Detect which cell encompasses the target text, then output its [x, y] center coordinate. 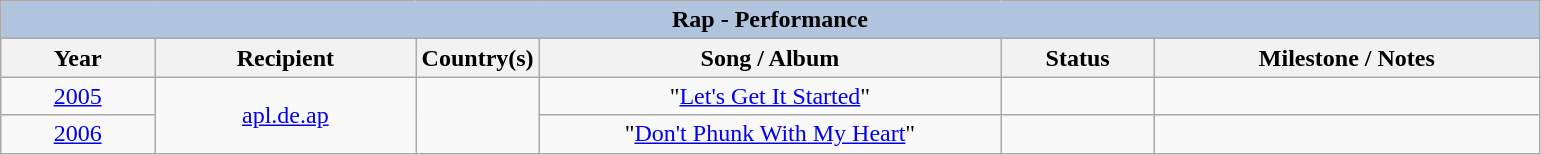
Status [1078, 58]
2006 [78, 134]
Country(s) [478, 58]
"Let's Get It Started" [770, 96]
2005 [78, 96]
Recipient [286, 58]
Year [78, 58]
apl.de.ap [286, 115]
Rap - Performance [770, 20]
"Don't Phunk With My Heart" [770, 134]
Milestone / Notes [1346, 58]
Song / Album [770, 58]
